For the text-containing cell, return its midpoint in (x, y) coordinate format. 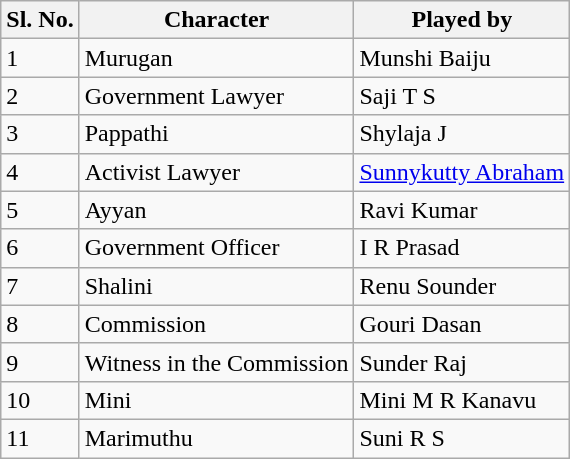
Activist Lawyer (216, 172)
6 (40, 248)
Gouri Dasan (462, 324)
Shylaja J (462, 134)
Mini M R Kanavu (462, 400)
Shalini (216, 286)
Saji T S (462, 96)
Government Lawyer (216, 96)
Character (216, 20)
Renu Sounder (462, 286)
3 (40, 134)
Sl. No. (40, 20)
Ayyan (216, 210)
Sunder Raj (462, 362)
9 (40, 362)
Marimuthu (216, 438)
I R Prasad (462, 248)
Suni R S (462, 438)
Murugan (216, 58)
1 (40, 58)
Munshi Baiju (462, 58)
Sunnykutty Abraham (462, 172)
4 (40, 172)
8 (40, 324)
11 (40, 438)
Commission (216, 324)
2 (40, 96)
Mini (216, 400)
10 (40, 400)
Ravi Kumar (462, 210)
7 (40, 286)
Pappathi (216, 134)
Government Officer (216, 248)
5 (40, 210)
Played by (462, 20)
Witness in the Commission (216, 362)
